Return the (X, Y) coordinate for the center point of the cell that contains the specified text.  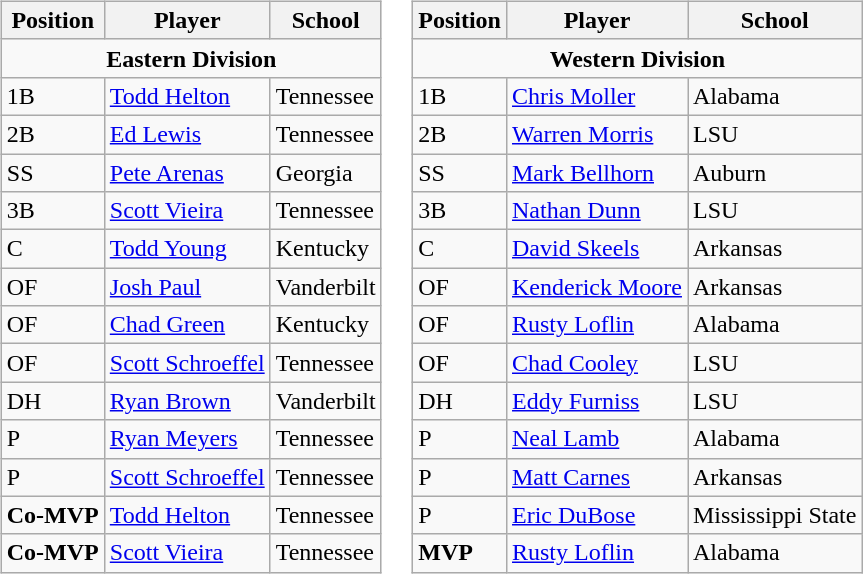
Mississippi State (775, 515)
Eastern Division (191, 58)
Ryan Brown (187, 401)
Eric DuBose (596, 515)
Mark Bellhorn (596, 173)
Todd Young (187, 249)
Neal Lamb (596, 439)
Warren Morris (596, 134)
Josh Paul (187, 287)
Eddy Furniss (596, 401)
Nathan Dunn (596, 211)
David Skeels (596, 249)
Matt Carnes (596, 477)
Chad Green (187, 325)
Ryan Meyers (187, 439)
Kenderick Moore (596, 287)
MVP (460, 553)
Chad Cooley (596, 363)
Pete Arenas (187, 173)
Western Division (638, 58)
Georgia (326, 173)
Chris Moller (596, 96)
Ed Lewis (187, 134)
Auburn (775, 173)
